Scan for the cell matching the given text and deliver its (x, y) coordinate at center. 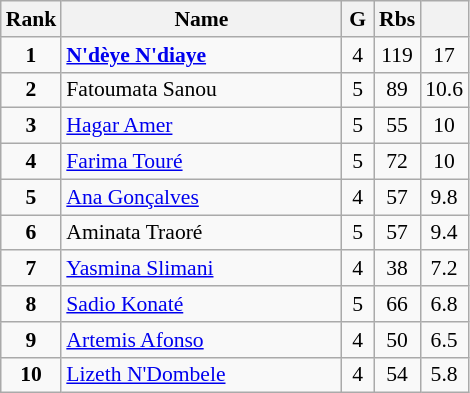
66 (397, 304)
Name (201, 19)
9.4 (444, 233)
8 (32, 304)
Sadio Konaté (201, 304)
Aminata Traoré (201, 233)
6.5 (444, 340)
1 (32, 55)
89 (397, 90)
10.6 (444, 90)
Yasmina Slimani (201, 269)
N'dèye N'diaye (201, 55)
Rank (32, 19)
Ana Gonçalves (201, 197)
72 (397, 162)
17 (444, 55)
7 (32, 269)
5.8 (444, 375)
Hagar Amer (201, 126)
54 (397, 375)
2 (32, 90)
G (358, 19)
Rbs (397, 19)
50 (397, 340)
7.2 (444, 269)
Lizeth N'Dombele (201, 375)
38 (397, 269)
119 (397, 55)
3 (32, 126)
9 (32, 340)
9.8 (444, 197)
6.8 (444, 304)
6 (32, 233)
Farima Touré (201, 162)
Fatoumata Sanou (201, 90)
55 (397, 126)
Artemis Afonso (201, 340)
